Output the [X, Y] coordinate of the center of the cell containing the given text.  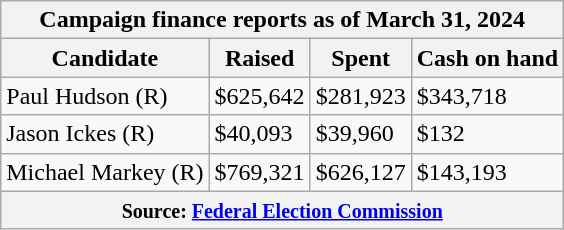
Cash on hand [487, 58]
$143,193 [487, 172]
$281,923 [360, 96]
Candidate [105, 58]
Raised [260, 58]
$625,642 [260, 96]
$132 [487, 134]
$343,718 [487, 96]
$626,127 [360, 172]
$39,960 [360, 134]
$40,093 [260, 134]
Michael Markey (R) [105, 172]
Campaign finance reports as of March 31, 2024 [282, 20]
Jason Ickes (R) [105, 134]
Spent [360, 58]
Paul Hudson (R) [105, 96]
$769,321 [260, 172]
Source: Federal Election Commission [282, 210]
